Locate the cell with the specified text and output its [X, Y] center coordinate. 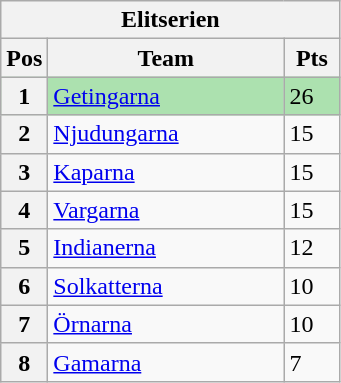
12 [312, 248]
Gamarna [166, 362]
Pos [24, 58]
3 [24, 172]
Örnarna [166, 324]
Elitserien [170, 20]
Pts [312, 58]
5 [24, 248]
Team [166, 58]
Getingarna [166, 96]
6 [24, 286]
Indianerna [166, 248]
2 [24, 134]
Njudungarna [166, 134]
Solkatterna [166, 286]
8 [24, 362]
Kaparna [166, 172]
26 [312, 96]
4 [24, 210]
1 [24, 96]
Vargarna [166, 210]
